For the text-containing cell, return its midpoint in (x, y) coordinate format. 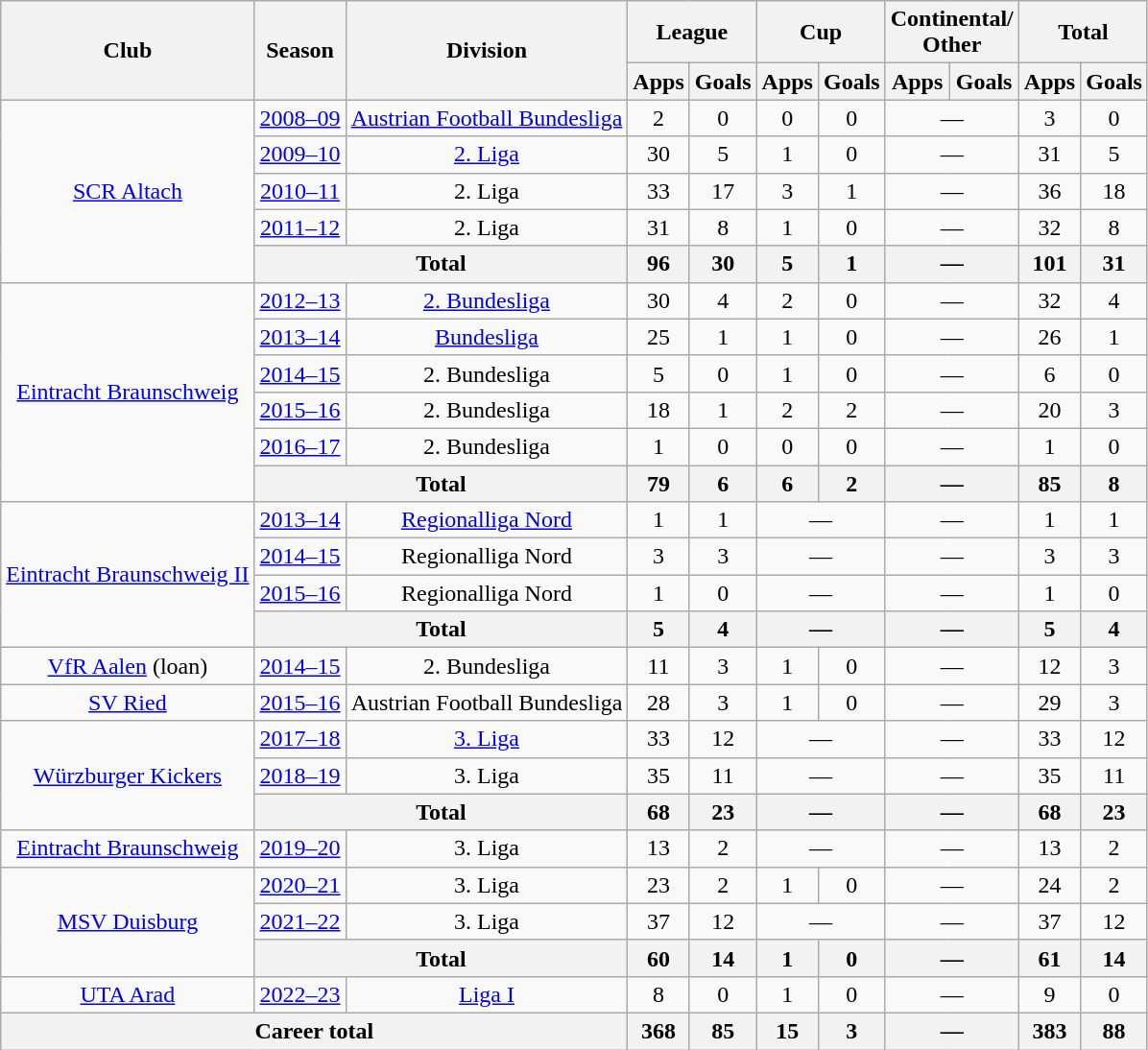
2017–18 (299, 739)
Career total (315, 1031)
101 (1049, 264)
2011–12 (299, 227)
15 (787, 1031)
25 (658, 337)
Liga I (487, 994)
9 (1049, 994)
88 (1114, 1031)
24 (1049, 885)
29 (1049, 703)
Season (299, 50)
96 (658, 264)
368 (658, 1031)
17 (723, 191)
SCR Altach (128, 191)
VfR Aalen (loan) (128, 666)
2009–10 (299, 155)
Cup (821, 33)
UTA Arad (128, 994)
20 (1049, 410)
SV Ried (128, 703)
2020–21 (299, 885)
Club (128, 50)
28 (658, 703)
MSV Duisburg (128, 921)
Continental/Other (952, 33)
60 (658, 958)
2018–19 (299, 776)
Bundesliga (487, 337)
2012–13 (299, 300)
36 (1049, 191)
26 (1049, 337)
2016–17 (299, 446)
2019–20 (299, 848)
383 (1049, 1031)
League (692, 33)
Eintracht Braunschweig II (128, 575)
Division (487, 50)
Würzburger Kickers (128, 776)
2021–22 (299, 921)
61 (1049, 958)
79 (658, 483)
2022–23 (299, 994)
2010–11 (299, 191)
2008–09 (299, 118)
